Scan for the cell matching the given text and deliver its [X, Y] coordinate at center. 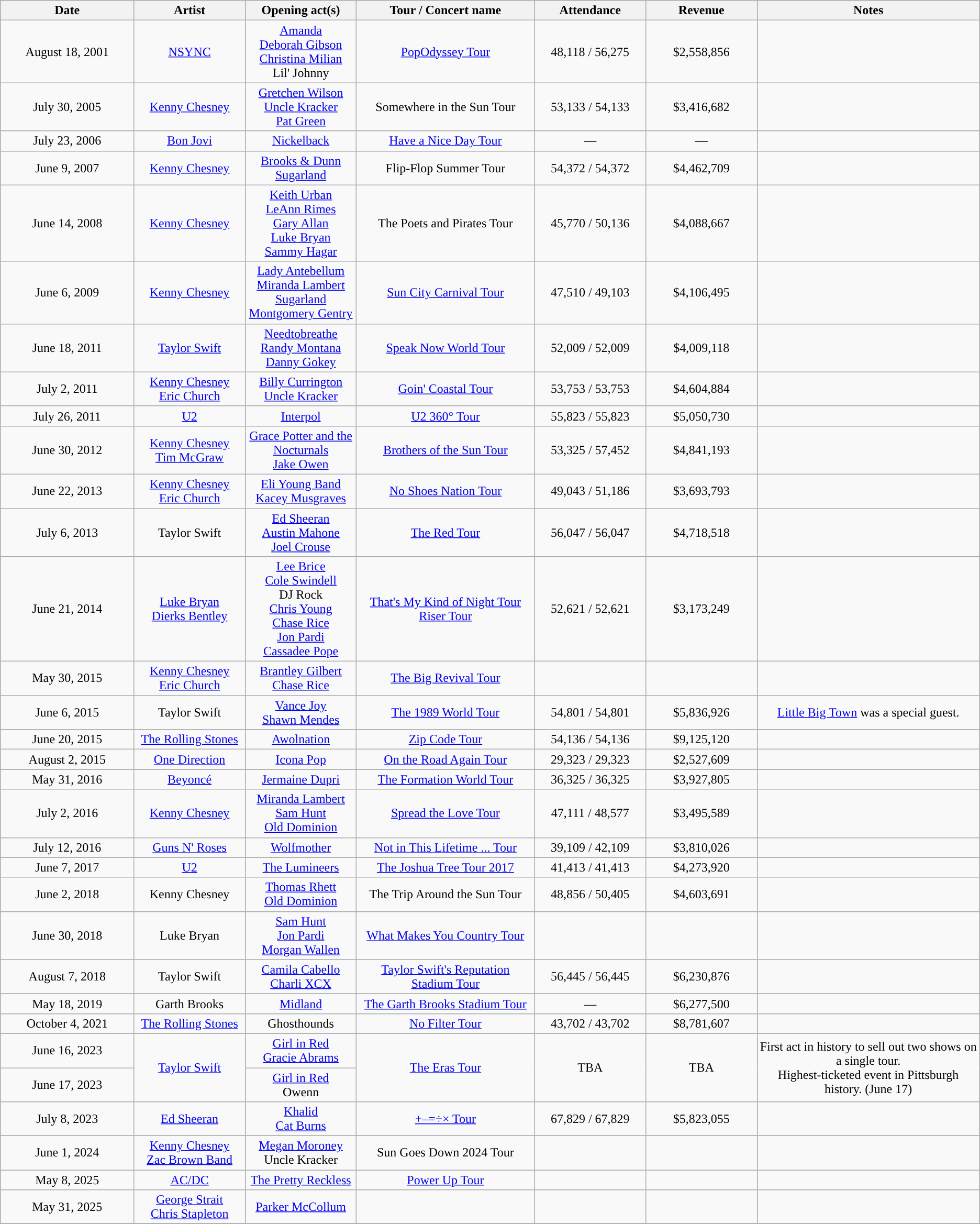
July 2, 2016 [67, 813]
Luke Bryan [190, 935]
52,009 / 52,009 [591, 348]
$4,718,518 [701, 532]
AC/DC [190, 1180]
June 17, 2023 [67, 1084]
53,133 / 54,133 [591, 107]
July 2, 2011 [67, 389]
$4,841,193 [701, 450]
Speak Now World Tour [446, 348]
Revenue [701, 10]
Have a Nice Day Tour [446, 141]
May 31, 2016 [67, 779]
$5,823,055 [701, 1119]
Parker McCollum [300, 1207]
Eli Young BandKacey Musgraves [300, 491]
June 30, 2018 [67, 935]
July 23, 2006 [67, 141]
47,510 / 49,103 [591, 292]
$6,230,876 [701, 976]
Date [67, 10]
48,856 / 50,405 [591, 895]
$9,125,120 [701, 740]
54,136 / 54,136 [591, 740]
$4,273,920 [701, 867]
$6,277,500 [701, 1004]
July 6, 2013 [67, 532]
Somewhere in the Sun Tour [446, 107]
July 8, 2023 [67, 1119]
Not in This Lifetime ... Tour [446, 847]
Bon Jovi [190, 141]
June 21, 2014 [67, 609]
Garth Brooks [190, 1004]
67,829 / 67,829 [591, 1119]
One Direction [190, 759]
June 6, 2015 [67, 712]
Awolnation [300, 740]
August 2, 2015 [67, 759]
The Pretty Reckless [300, 1180]
The Big Revival Tour [446, 679]
Sun Goes Down 2024 Tour [446, 1153]
Guns N' Roses [190, 847]
That's My Kind of Night TourRiser Tour [446, 609]
June 14, 2008 [67, 223]
41,413 / 41,413 [591, 867]
Camila CabelloCharli XCX [300, 976]
June 9, 2007 [67, 168]
No Shoes Nation Tour [446, 491]
$4,106,495 [701, 292]
July 12, 2016 [67, 847]
On the Road Again Tour [446, 759]
Power Up Tour [446, 1180]
$3,693,793 [701, 491]
39,109 / 42,109 [591, 847]
June 6, 2009 [67, 292]
U2 360° Tour [446, 416]
$5,050,730 [701, 416]
Interpol [300, 416]
The Poets and Pirates Tour [446, 223]
$3,927,805 [701, 779]
Zip Code Tour [446, 740]
Nickelback [300, 141]
Keith UrbanLeAnn RimesGary AllanLuke BryanSammy Hagar [300, 223]
54,372 / 54,372 [591, 168]
Girl in RedGracie Abrams [300, 1051]
Beyoncé [190, 779]
May 18, 2019 [67, 1004]
Brooks & DunnSugarland [300, 168]
Sun City Carnival Tour [446, 292]
Needtobreathe Randy Montana Danny Gokey [300, 348]
May 31, 2025 [67, 1207]
Girl in RedOwenn [300, 1084]
NSYNC [190, 51]
Ghosthounds [300, 1023]
Megan MoroneyUncle Kracker [300, 1153]
July 26, 2011 [67, 416]
Taylor Swift's Reputation Stadium Tour [446, 976]
56,445 / 56,445 [591, 976]
First act in history to sell out two shows on a single tour. Highest-ticketed event in Pittsburgh history. (June 17) [868, 1067]
Thomas RhettOld Dominion [300, 895]
47,111 / 48,577 [591, 813]
43,702 / 43,702 [591, 1023]
June 7, 2017 [67, 867]
Grace Potter and the NocturnalsJake Owen [300, 450]
Jermaine Dupri [300, 779]
Kenny ChesneyZac Brown Band [190, 1153]
56,047 / 56,047 [591, 532]
$4,009,118 [701, 348]
The 1989 World Tour [446, 712]
May 8, 2025 [67, 1180]
The Red Tour [446, 532]
June 2, 2018 [67, 895]
PopOdyssey Tour [446, 51]
The Joshua Tree Tour 2017 [446, 867]
George StraitChris Stapleton [190, 1207]
No Filter Tour [446, 1023]
$3,495,589 [701, 813]
$3,416,682 [701, 107]
The Trip Around the Sun Tour [446, 895]
June 18, 2011 [67, 348]
$4,603,691 [701, 895]
+–=÷× Tour [446, 1119]
$4,604,884 [701, 389]
Lee BriceCole SwindellDJ RockChris YoungChase RiceJon PardiCassadee Pope [300, 609]
$2,558,856 [701, 51]
53,325 / 57,452 [591, 450]
The Lumineers [300, 867]
Ed SheeranAustin MahoneJoel Crouse [300, 532]
$3,810,026 [701, 847]
Midland [300, 1004]
Flip-Flop Summer Tour [446, 168]
Sam HuntJon PardiMorgan Wallen [300, 935]
45,770 / 50,136 [591, 223]
55,823 / 55,823 [591, 416]
49,043 / 51,186 [591, 491]
August 18, 2001 [67, 51]
$8,781,607 [701, 1023]
$2,527,609 [701, 759]
June 30, 2012 [67, 450]
Kenny ChesneyTim McGraw [190, 450]
Wolfmother [300, 847]
June 1, 2024 [67, 1153]
Notes [868, 10]
Brothers of the Sun Tour [446, 450]
Vance JoyShawn Mendes [300, 712]
Billy CurringtonUncle Kracker [300, 389]
$4,088,667 [701, 223]
$3,173,249 [701, 609]
The Formation World Tour [446, 779]
What Makes You Country Tour [446, 935]
Opening act(s) [300, 10]
29,323 / 29,323 [591, 759]
July 30, 2005 [67, 107]
The Eras Tour [446, 1067]
Attendance [591, 10]
June 22, 2013 [67, 491]
June 20, 2015 [67, 740]
Miranda LambertSam HuntOld Dominion [300, 813]
AmandaDeborah GibsonChristina MilianLil' Johnny [300, 51]
May 30, 2015 [67, 679]
KhalidCat Burns [300, 1119]
Spread the Love Tour [446, 813]
Ed Sheeran [190, 1119]
Luke BryanDierks Bentley [190, 609]
$5,836,926 [701, 712]
Artist [190, 10]
36,325 / 36,325 [591, 779]
48,118 / 56,275 [591, 51]
54,801 / 54,801 [591, 712]
52,621 / 52,621 [591, 609]
$4,462,709 [701, 168]
Brantley GilbertChase Rice [300, 679]
Goin' Coastal Tour [446, 389]
Little Big Town was a special guest. [868, 712]
August 7, 2018 [67, 976]
Gretchen WilsonUncle KrackerPat Green [300, 107]
Lady AntebellumMiranda LambertSugarlandMontgomery Gentry [300, 292]
June 16, 2023 [67, 1051]
53,753 / 53,753 [591, 389]
Tour / Concert name [446, 10]
October 4, 2021 [67, 1023]
Icona Pop [300, 759]
The Garth Brooks Stadium Tour [446, 1004]
